Pinpoint the cell where the given text exists, returning its (x, y) midpoint coordinate. 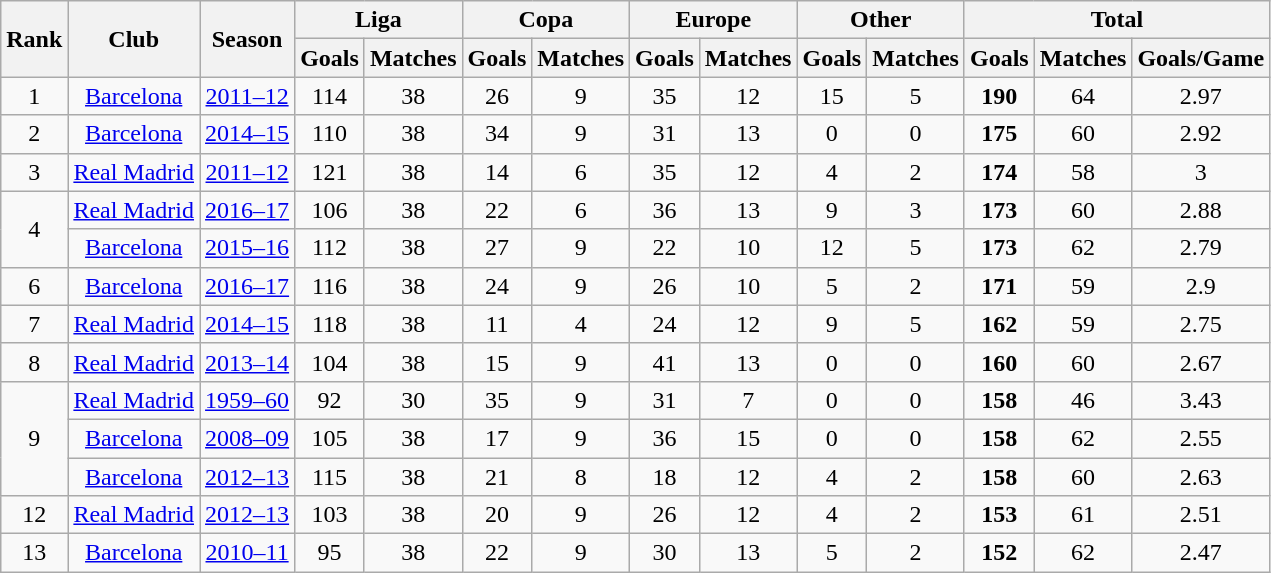
190 (999, 96)
153 (999, 515)
Copa (546, 20)
2.51 (1201, 515)
110 (330, 134)
92 (330, 400)
34 (497, 134)
2.63 (1201, 477)
Europe (714, 20)
Club (134, 39)
104 (330, 362)
2.79 (1201, 248)
41 (665, 362)
Liga (378, 20)
2013–14 (248, 362)
106 (330, 210)
3.43 (1201, 400)
2.88 (1201, 210)
21 (497, 477)
2.47 (1201, 553)
Goals/Game (1201, 58)
171 (999, 286)
116 (330, 286)
103 (330, 515)
2.92 (1201, 134)
27 (497, 248)
Other (880, 20)
2010–11 (248, 553)
2.97 (1201, 96)
11 (497, 324)
46 (1083, 400)
14 (497, 172)
2.55 (1201, 438)
162 (999, 324)
2015–16 (248, 248)
Total (1116, 20)
1959–60 (248, 400)
17 (497, 438)
152 (999, 553)
Rank (34, 39)
20 (497, 515)
160 (999, 362)
61 (1083, 515)
175 (999, 134)
1 (34, 96)
121 (330, 172)
95 (330, 553)
2.9 (1201, 286)
118 (330, 324)
115 (330, 477)
112 (330, 248)
2.67 (1201, 362)
Season (248, 39)
64 (1083, 96)
2.75 (1201, 324)
174 (999, 172)
114 (330, 96)
58 (1083, 172)
2008–09 (248, 438)
18 (665, 477)
105 (330, 438)
